Detect which cell encompasses the target text, then output its (x, y) center coordinate. 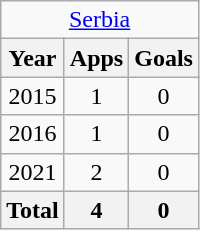
Total (33, 210)
Year (33, 58)
Apps (96, 58)
4 (96, 210)
2 (96, 172)
2015 (33, 96)
2021 (33, 172)
Goals (164, 58)
2016 (33, 134)
Serbia (100, 20)
